Identify which cell holds the provided text, then report its (X, Y) central coordinate. 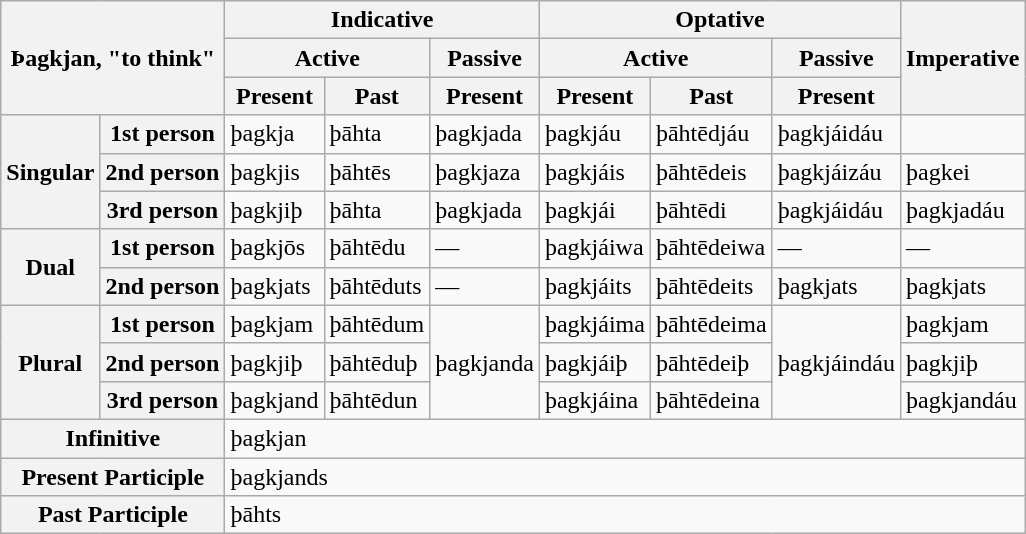
þāhtēdeima (711, 324)
þāhtēdu (377, 248)
þagkjandáu (962, 400)
þagkei (962, 172)
þagkjanda (485, 362)
þāhts (625, 515)
Plural (50, 362)
þagkjáu (594, 134)
Singular (50, 172)
Imperative (962, 58)
þāhtēduts (377, 286)
þāhtēdeiþ (711, 362)
Indicative (382, 20)
þāhtēdi (711, 210)
Þagkjan, "to think" (113, 58)
þagkjis (274, 172)
þāhtēdeiwa (711, 248)
þāhtēdeis (711, 172)
þagkjáindáu (836, 362)
þagkjáis (594, 172)
þagkjáits (594, 286)
þagkjan (625, 438)
Dual (50, 267)
Infinitive (113, 438)
þagkja (274, 134)
þāhtēs (377, 172)
þagkjáizáu (836, 172)
Optative (720, 20)
þāhtēduþ (377, 362)
þagkjáima (594, 324)
þāhtēdeina (711, 400)
þagkjáina (594, 400)
þagkjands (625, 477)
þagkjadáu (962, 210)
þagkjand (274, 400)
Past Participle (113, 515)
þāhtēdeits (711, 286)
þāhtēdjáu (711, 134)
þagkjái (594, 210)
Present Participle (113, 477)
þagkjáiþ (594, 362)
þagkjáiwa (594, 248)
þagkjōs (274, 248)
þāhtēdun (377, 400)
þagkjaza (485, 172)
þāhtēdum (377, 324)
